Capture the cell that displays the provided text and extract its [X, Y] central coordinate. 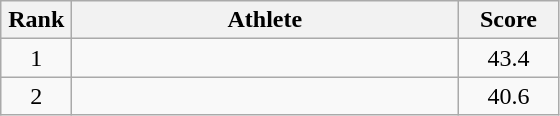
Score [508, 20]
2 [36, 96]
40.6 [508, 96]
1 [36, 58]
43.4 [508, 58]
Athlete [265, 20]
Rank [36, 20]
